Provide the [x, y] coordinate of the cell's center where the given text is located.  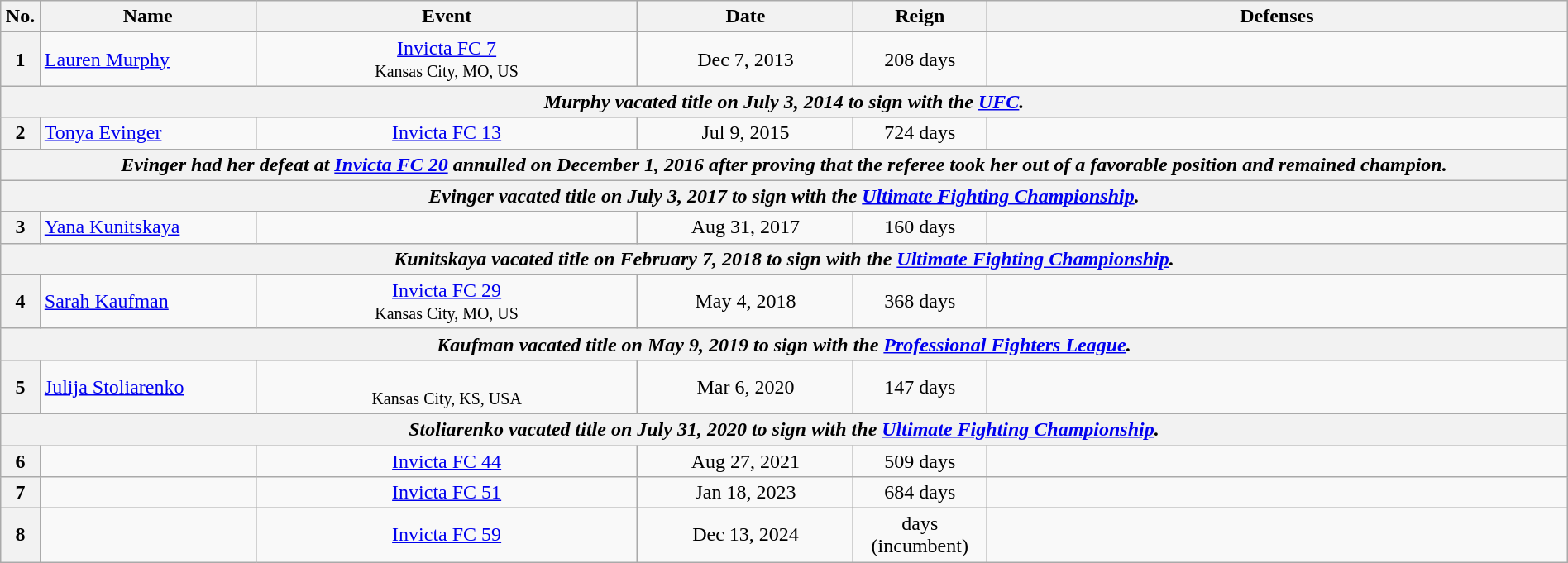
Invicta FC 59 [447, 536]
7 [21, 493]
Tonya Evinger [147, 133]
Dec 13, 2024 [746, 536]
Invicta FC 13 [447, 133]
Kaufman vacated title on May 9, 2019 to sign with the Professional Fighters League. [784, 344]
Julija Stoliarenko [147, 387]
Reign [920, 17]
Aug 27, 2021 [746, 460]
2 [21, 133]
Name [147, 17]
No. [21, 17]
Jul 9, 2015 [746, 133]
1 [21, 60]
208 days [920, 60]
6 [21, 460]
Invicta FC 29Kansas City, MO, US [447, 301]
Jan 18, 2023 [746, 493]
Murphy vacated title on July 3, 2014 to sign with the UFC. [784, 102]
Kunitskaya vacated title on February 7, 2018 to sign with the Ultimate Fighting Championship. [784, 259]
368 days [920, 301]
5 [21, 387]
Yana Kunitskaya [147, 227]
days(incumbent) [920, 536]
Dec 7, 2013 [746, 60]
Date [746, 17]
Sarah Kaufman [147, 301]
8 [21, 536]
724 days [920, 133]
4 [21, 301]
May 4, 2018 [746, 301]
509 days [920, 460]
Invicta FC 51 [447, 493]
Evinger vacated title on July 3, 2017 to sign with the Ultimate Fighting Championship. [784, 196]
Lauren Murphy [147, 60]
Invicta FC 44 [447, 460]
3 [21, 227]
Invicta FC 7Kansas City, MO, US [447, 60]
Mar 6, 2020 [746, 387]
Event [447, 17]
Stoliarenko vacated title on July 31, 2020 to sign with the Ultimate Fighting Championship. [784, 429]
684 days [920, 493]
147 days [920, 387]
160 days [920, 227]
Kansas City, KS, USA [447, 387]
Aug 31, 2017 [746, 227]
Defenses [1277, 17]
